Find where the given text appears and provide that cell's center as (X, Y) coordinate. 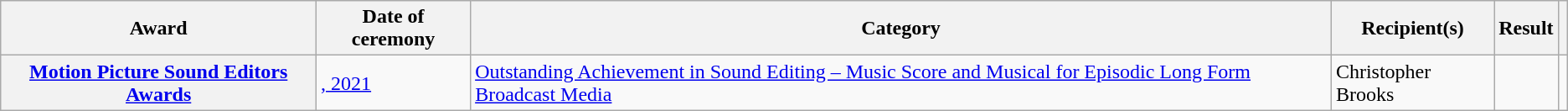
Motion Picture Sound Editors Awards (159, 82)
Outstanding Achievement in Sound Editing – Music Score and Musical for Episodic Long Form Broadcast Media (901, 82)
Category (901, 29)
Award (159, 29)
Date of ceremony (394, 29)
Recipient(s) (1412, 29)
, 2021 (394, 82)
Result (1526, 29)
Christopher Brooks (1412, 82)
